Find where the given text appears and provide that cell's center as (X, Y) coordinate. 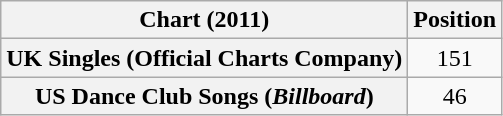
151 (455, 58)
Position (455, 20)
46 (455, 96)
US Dance Club Songs (Billboard) (204, 96)
Chart (2011) (204, 20)
UK Singles (Official Charts Company) (204, 58)
